Locate the cell with the specified text and output its (X, Y) center coordinate. 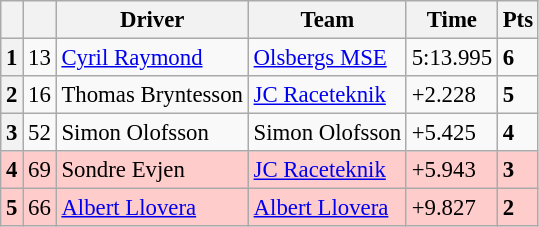
+5.425 (452, 133)
66 (40, 208)
Driver (152, 20)
6 (518, 58)
+2.228 (452, 95)
Pts (518, 20)
+9.827 (452, 208)
Cyril Raymond (152, 58)
5:13.995 (452, 58)
13 (40, 58)
16 (40, 95)
52 (40, 133)
Time (452, 20)
Olsbergs MSE (327, 58)
Thomas Bryntesson (152, 95)
69 (40, 170)
+5.943 (452, 170)
Sondre Evjen (152, 170)
1 (12, 58)
Team (327, 20)
